Identify which cell holds the provided text, then report its [x, y] central coordinate. 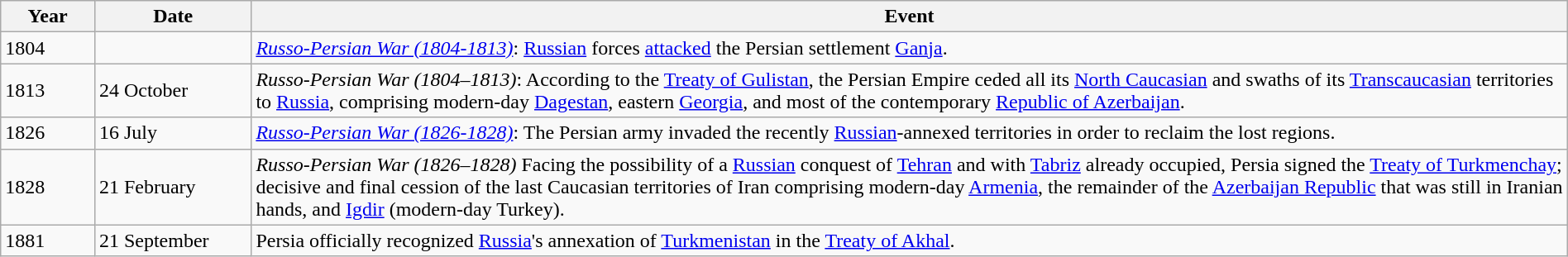
16 July [172, 133]
Persia officially recognized Russia's annexation of Turkmenistan in the Treaty of Akhal. [910, 240]
Event [910, 17]
1804 [48, 48]
1813 [48, 91]
Year [48, 17]
21 February [172, 187]
Russo-Persian War (1826-1828): The Persian army invaded the recently Russian-annexed territories in order to reclaim the lost regions. [910, 133]
1881 [48, 240]
1826 [48, 133]
Russo-Persian War (1804-1813): Russian forces attacked the Persian settlement Ganja. [910, 48]
Date [172, 17]
1828 [48, 187]
24 October [172, 91]
21 September [172, 240]
